Detect which cell encompasses the target text, then output its (x, y) center coordinate. 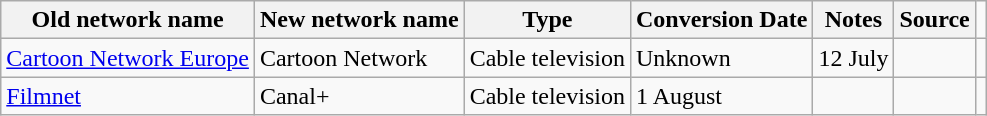
Cartoon Network Europe (128, 58)
Canal+ (359, 96)
Type (547, 20)
1 August (721, 96)
Unknown (721, 58)
Conversion Date (721, 20)
New network name (359, 20)
Filmnet (128, 96)
Notes (854, 20)
Source (934, 20)
Cartoon Network (359, 58)
12 July (854, 58)
Old network name (128, 20)
